Search for the cell housing the specified text and yield its [x, y] center coordinate. 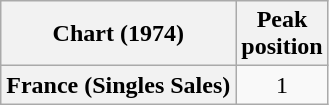
1 [282, 85]
Chart (1974) [118, 34]
France (Singles Sales) [118, 85]
Peakposition [282, 34]
